Determine the [X, Y] coordinate at the center of the cell enclosing the given text.  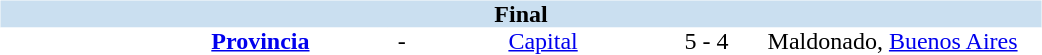
Capital [544, 42]
5 - 4 [706, 42]
Provincia [260, 42]
- [402, 42]
Maldonado, Buenos Aires [893, 42]
Final [520, 14]
